Pinpoint the cell where the given text exists, returning its (x, y) midpoint coordinate. 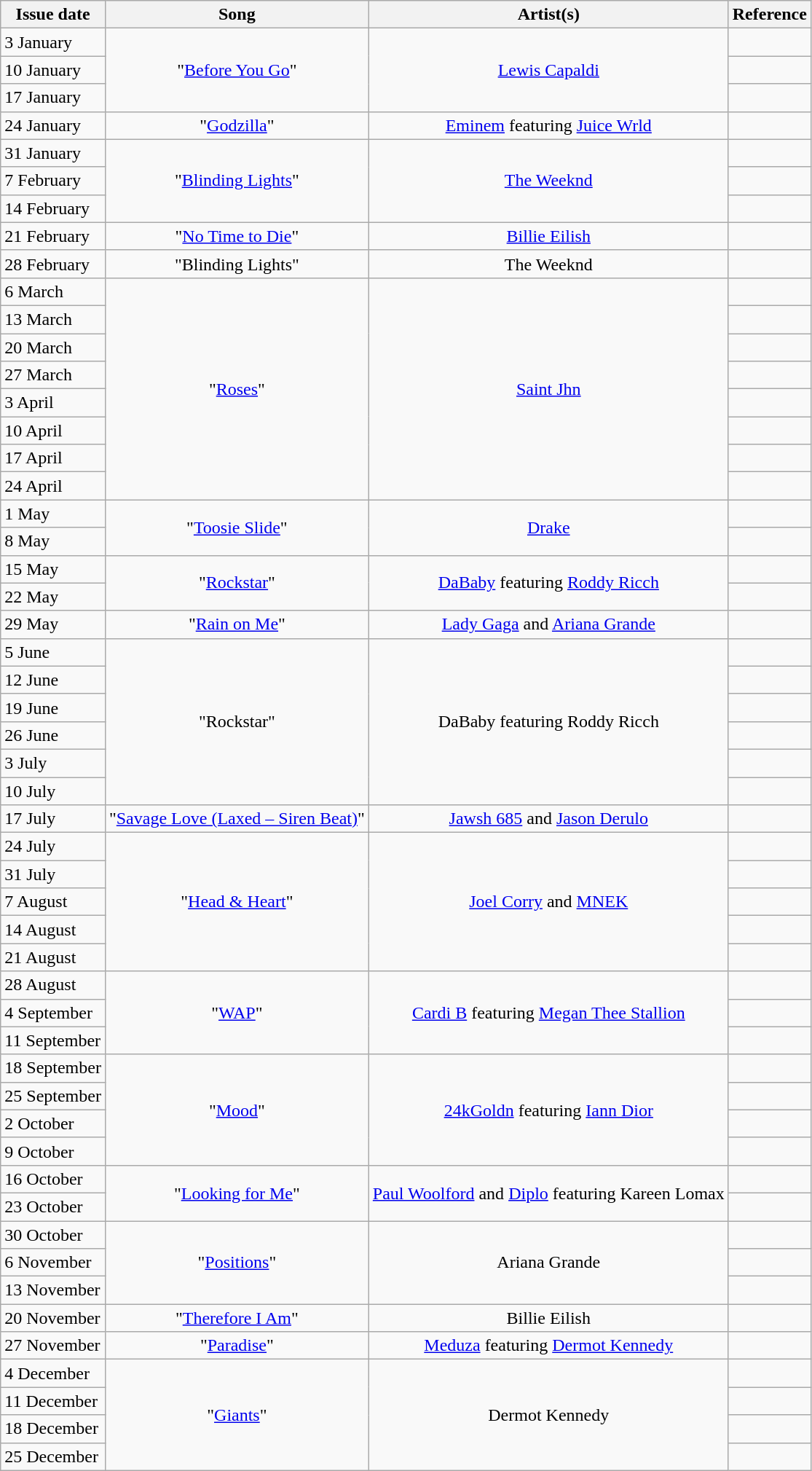
15 May (53, 569)
Lady Gaga and Ariana Grande (548, 624)
13 March (53, 319)
18 December (53, 1429)
Lewis Capaldi (548, 70)
"Godzilla" (237, 125)
Dermot Kennedy (548, 1415)
"Roses" (237, 388)
17 January (53, 98)
10 January (53, 70)
24kGoldn featuring Iann Dior (548, 1110)
3 July (53, 763)
30 October (53, 1235)
3 April (53, 403)
2 October (53, 1123)
10 July (53, 791)
14 February (53, 208)
Issue date (53, 15)
3 January (53, 42)
21 February (53, 236)
10 April (53, 431)
8 May (53, 541)
"Rain on Me" (237, 624)
17 July (53, 819)
Drake (548, 527)
22 May (53, 597)
Reference (769, 15)
"Mood" (237, 1110)
17 April (53, 458)
28 February (53, 264)
Meduza featuring Dermot Kennedy (548, 1346)
Joel Corry and MNEK (548, 902)
Saint Jhn (548, 388)
Jawsh 685 and Jason Derulo (548, 819)
26 June (53, 735)
"No Time to Die" (237, 236)
6 March (53, 291)
20 March (53, 348)
24 January (53, 125)
14 August (53, 930)
"Therefore I Am" (237, 1318)
23 October (53, 1207)
"Paradise" (237, 1346)
"Looking for Me" (237, 1193)
27 November (53, 1346)
"Savage Love (Laxed – Siren Beat)" (237, 819)
Artist(s) (548, 15)
20 November (53, 1318)
Ariana Grande (548, 1263)
11 September (53, 1040)
28 August (53, 985)
27 March (53, 375)
21 August (53, 957)
Song (237, 15)
Eminem featuring Juice Wrld (548, 125)
4 December (53, 1373)
"Before You Go" (237, 70)
18 September (53, 1068)
"Head & Heart" (237, 902)
19 June (53, 707)
11 December (53, 1401)
Paul Woolford and Diplo featuring Kareen Lomax (548, 1193)
"Giants" (237, 1415)
25 December (53, 1456)
31 January (53, 153)
25 September (53, 1096)
"Toosie Slide" (237, 527)
29 May (53, 624)
13 November (53, 1290)
7 August (53, 902)
"WAP" (237, 1013)
31 July (53, 874)
"Positions" (237, 1263)
24 July (53, 847)
1 May (53, 514)
Cardi B featuring Megan Thee Stallion (548, 1013)
5 June (53, 652)
6 November (53, 1263)
7 February (53, 181)
24 April (53, 486)
12 June (53, 680)
16 October (53, 1179)
9 October (53, 1151)
4 September (53, 1013)
